From the cell containing the given text, extract its center point as (x, y) coordinate. 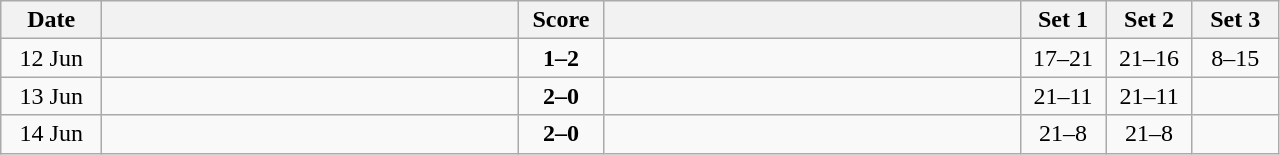
Score (561, 20)
17–21 (1063, 58)
Set 3 (1235, 20)
14 Jun (52, 134)
12 Jun (52, 58)
1–2 (561, 58)
Date (52, 20)
Set 1 (1063, 20)
8–15 (1235, 58)
21–16 (1149, 58)
Set 2 (1149, 20)
13 Jun (52, 96)
